Return the [x, y] coordinate for the center point of the cell that contains the specified text.  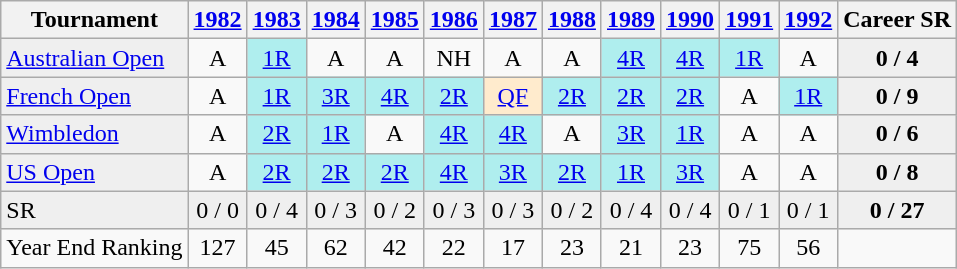
NH [454, 58]
US Open [94, 172]
0 / 9 [898, 96]
1992 [808, 20]
0 / 8 [898, 172]
1989 [630, 20]
1982 [218, 20]
0 / 6 [898, 134]
1988 [572, 20]
Year End Ranking [94, 248]
French Open [94, 96]
1990 [690, 20]
Career SR [898, 20]
1984 [336, 20]
1991 [750, 20]
Tournament [94, 20]
42 [394, 248]
22 [454, 248]
QF [512, 96]
1983 [276, 20]
1985 [394, 20]
56 [808, 248]
62 [336, 248]
Wimbledon [94, 134]
45 [276, 248]
0 / 27 [898, 210]
21 [630, 248]
1986 [454, 20]
Australian Open [94, 58]
0 / 0 [218, 210]
75 [750, 248]
1987 [512, 20]
SR [94, 210]
17 [512, 248]
127 [218, 248]
